From the cell containing the given text, extract its center point as [x, y] coordinate. 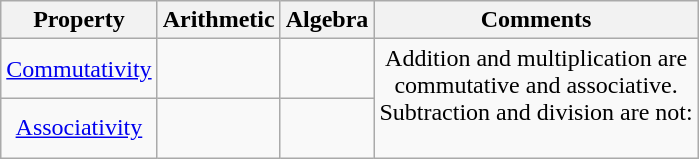
Comments [536, 20]
Arithmetic [218, 20]
Addition and multiplication arecommutative and associative. Subtraction and division are not: [536, 98]
Property [79, 20]
Commutativity [79, 69]
Associativity [79, 128]
Algebra [327, 20]
